Locate the cell with the specified text and output its (X, Y) center coordinate. 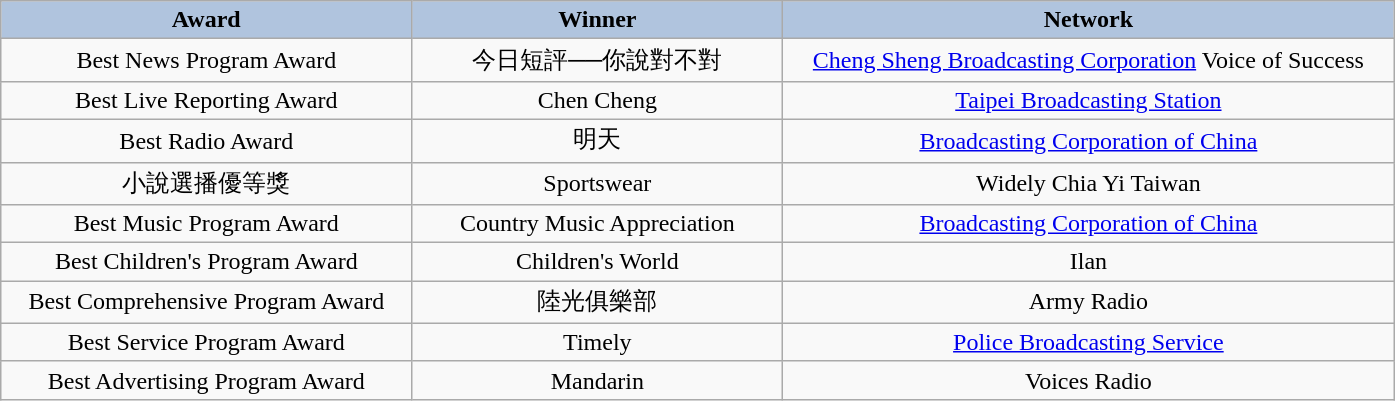
Best Service Program Award (206, 342)
Network (1088, 20)
Children's World (598, 262)
Best Radio Award (206, 140)
陸光俱樂部 (598, 302)
Ilan (1088, 262)
Taipei Broadcasting Station (1088, 100)
Best News Program Award (206, 60)
明天 (598, 140)
Winner (598, 20)
Chen Cheng (598, 100)
Best Comprehensive Program Award (206, 302)
Widely Chia Yi Taiwan (1088, 184)
Best Advertising Program Award (206, 380)
Best Live Reporting Award (206, 100)
Best Children's Program Award (206, 262)
小說選播優等獎 (206, 184)
Voices Radio (1088, 380)
Sportswear (598, 184)
Army Radio (1088, 302)
Best Music Program Award (206, 224)
Mandarin (598, 380)
Cheng Sheng Broadcasting Corporation Voice of Success (1088, 60)
Timely (598, 342)
Country Music Appreciation (598, 224)
今日短評──你說對不對 (598, 60)
Police Broadcasting Service (1088, 342)
Award (206, 20)
